Detect which cell encompasses the target text, then output its (X, Y) center coordinate. 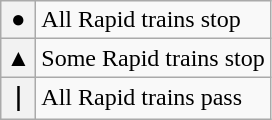
｜ (18, 98)
● (18, 20)
▲ (18, 58)
All Rapid trains stop (153, 20)
Some Rapid trains stop (153, 58)
All Rapid trains pass (153, 98)
